Return the [x, y] coordinate for the center point of the cell that contains the specified text.  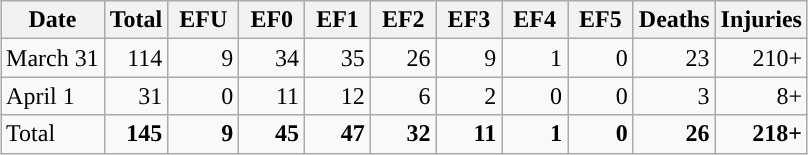
45 [272, 134]
8+ [761, 96]
218+ [761, 134]
EF5 [601, 20]
EF2 [403, 20]
April 1 [53, 96]
3 [674, 96]
Injuries [761, 20]
EF4 [535, 20]
Date [53, 20]
Deaths [674, 20]
March 31 [53, 58]
35 [338, 58]
114 [136, 58]
23 [674, 58]
EF0 [272, 20]
2 [469, 96]
31 [136, 96]
47 [338, 134]
EF3 [469, 20]
6 [403, 96]
32 [403, 134]
210+ [761, 58]
EF1 [338, 20]
12 [338, 96]
145 [136, 134]
EFU [204, 20]
34 [272, 58]
